From the cell containing the given text, extract its center point as [X, Y] coordinate. 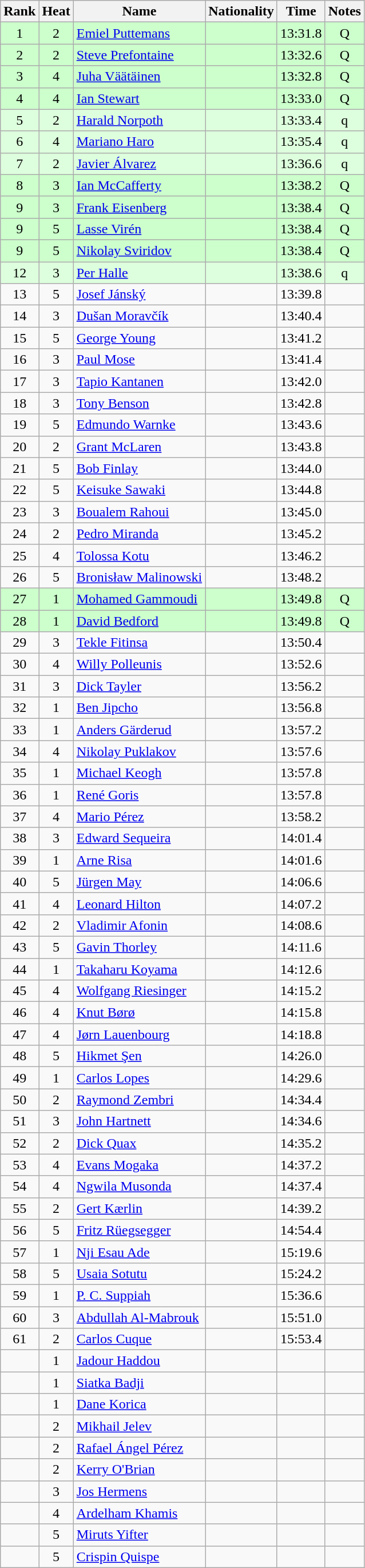
13:44.8 [301, 490]
14:34.4 [301, 1100]
Leonard Hilton [139, 904]
14:08.6 [301, 925]
20 [19, 447]
13:40.4 [301, 316]
17 [19, 381]
35 [19, 773]
Ngwila Musonda [139, 1187]
Heat [56, 11]
14:06.6 [301, 882]
Carlos Cuque [139, 1339]
42 [19, 925]
15:19.6 [301, 1252]
14:18.8 [301, 1034]
Jos Hermens [139, 1491]
14:12.6 [301, 969]
28 [19, 620]
49 [19, 1078]
Abdullah Al-Mabrouk [139, 1317]
13:57.2 [301, 730]
Nationality [241, 11]
Ardelham Khamis [139, 1513]
13:32.6 [301, 55]
Anders Gärderud [139, 730]
45 [19, 991]
36 [19, 795]
46 [19, 1013]
Boualem Rahoui [139, 512]
18 [19, 403]
31 [19, 686]
15 [19, 338]
13:36.6 [301, 164]
13:42.0 [301, 381]
15:36.6 [301, 1295]
14:29.6 [301, 1078]
14:07.2 [301, 904]
Michael Keogh [139, 773]
61 [19, 1339]
13:35.4 [301, 142]
Jürgen May [139, 882]
58 [19, 1273]
14:11.6 [301, 947]
Wolfgang Riesinger [139, 991]
14:01.6 [301, 860]
13:38.6 [301, 273]
Notes [344, 11]
41 [19, 904]
30 [19, 664]
39 [19, 860]
Steve Prefontaine [139, 55]
Fritz Rüegsegger [139, 1230]
Edmundo Warnke [139, 425]
13 [19, 295]
13:52.6 [301, 664]
14:35.2 [301, 1143]
19 [19, 425]
16 [19, 360]
52 [19, 1143]
13:58.2 [301, 817]
Dick Quax [139, 1143]
13:50.4 [301, 643]
13:38.2 [301, 185]
48 [19, 1056]
Time [301, 11]
Josef Jánský [139, 295]
6 [19, 142]
Vladimir Afonin [139, 925]
Rank [19, 11]
13:33.4 [301, 120]
38 [19, 838]
40 [19, 882]
Name [139, 11]
13:56.2 [301, 686]
57 [19, 1252]
14:15.8 [301, 1013]
Gavin Thorley [139, 947]
21 [19, 468]
Jadour Haddou [139, 1361]
13:33.0 [301, 98]
Crispin Quispe [139, 1557]
24 [19, 534]
Tony Benson [139, 403]
15:53.4 [301, 1339]
P. C. Suppiah [139, 1295]
37 [19, 817]
55 [19, 1208]
13:56.8 [301, 708]
Usaia Sotutu [139, 1273]
8 [19, 185]
14:39.2 [301, 1208]
56 [19, 1230]
23 [19, 512]
Dane Korica [139, 1404]
27 [19, 599]
29 [19, 643]
Mikhail Jelev [139, 1426]
Mariano Haro [139, 142]
Emiel Puttemans [139, 33]
David Bedford [139, 620]
14:37.2 [301, 1165]
59 [19, 1295]
Pedro Miranda [139, 534]
Harald Norpoth [139, 120]
Per Halle [139, 273]
14:54.4 [301, 1230]
14 [19, 316]
13:41.4 [301, 360]
Edward Sequeira [139, 838]
Rafael Ángel Pérez [139, 1448]
Lasse Virén [139, 229]
14:34.6 [301, 1121]
René Goris [139, 795]
54 [19, 1187]
Juha Väätäinen [139, 77]
Hikmet Şen [139, 1056]
13:45.2 [301, 534]
Bob Finlay [139, 468]
Nikolay Puklakov [139, 751]
Keisuke Sawaki [139, 490]
Dušan Moravčík [139, 316]
15:51.0 [301, 1317]
13:32.8 [301, 77]
Paul Mose [139, 360]
13:57.6 [301, 751]
44 [19, 969]
22 [19, 490]
14:01.4 [301, 838]
13:31.8 [301, 33]
Javier Álvarez [139, 164]
Mohamed Gammoudi [139, 599]
26 [19, 577]
14:37.4 [301, 1187]
Arne Risa [139, 860]
Evans Mogaka [139, 1165]
13:42.8 [301, 403]
Jørn Lauenbourg [139, 1034]
Grant McLaren [139, 447]
Nikolay Sviridov [139, 250]
Siatka Badji [139, 1383]
32 [19, 708]
33 [19, 730]
Ben Jipcho [139, 708]
13:41.2 [301, 338]
51 [19, 1121]
Knut Børø [139, 1013]
Willy Polleunis [139, 664]
50 [19, 1100]
14:26.0 [301, 1056]
Tekle Fitinsa [139, 643]
14:15.2 [301, 991]
7 [19, 164]
43 [19, 947]
60 [19, 1317]
Mario Pérez [139, 817]
13:43.8 [301, 447]
15:24.2 [301, 1273]
13:45.0 [301, 512]
Raymond Zembri [139, 1100]
25 [19, 555]
Gert Kærlin [139, 1208]
13:46.2 [301, 555]
13:48.2 [301, 577]
Kerry O'Brian [139, 1470]
Miruts Yifter [139, 1535]
Takaharu Koyama [139, 969]
12 [19, 273]
Bronisław Malinowski [139, 577]
13:43.6 [301, 425]
George Young [139, 338]
13:39.8 [301, 295]
53 [19, 1165]
34 [19, 751]
13:44.0 [301, 468]
Ian McCafferty [139, 185]
Nji Esau Ade [139, 1252]
47 [19, 1034]
Tolossa Kotu [139, 555]
Tapio Kantanen [139, 381]
Frank Eisenberg [139, 207]
Ian Stewart [139, 98]
Carlos Lopes [139, 1078]
John Hartnett [139, 1121]
Dick Tayler [139, 686]
